From the cell containing the given text, extract its center point as [x, y] coordinate. 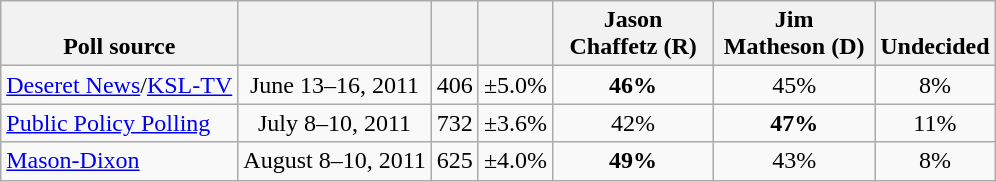
Poll source [120, 34]
Undecided [935, 34]
August 8–10, 2011 [335, 161]
Public Policy Polling [120, 123]
47% [794, 123]
±3.6% [515, 123]
625 [454, 161]
Mason-Dixon [120, 161]
±4.0% [515, 161]
±5.0% [515, 85]
Deseret News/KSL-TV [120, 85]
406 [454, 85]
42% [634, 123]
46% [634, 85]
49% [634, 161]
JasonChaffetz (R) [634, 34]
43% [794, 161]
July 8–10, 2011 [335, 123]
45% [794, 85]
11% [935, 123]
JimMatheson (D) [794, 34]
732 [454, 123]
June 13–16, 2011 [335, 85]
